For the text-containing cell, return its midpoint in (x, y) coordinate format. 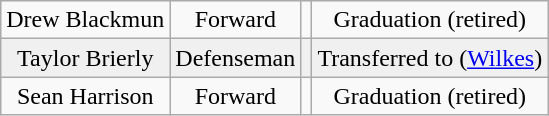
Defenseman (236, 58)
Taylor Brierly (86, 58)
Sean Harrison (86, 96)
Drew Blackmun (86, 20)
Transferred to (Wilkes) (430, 58)
